Output the (x, y) coordinate of the center of the cell containing the given text.  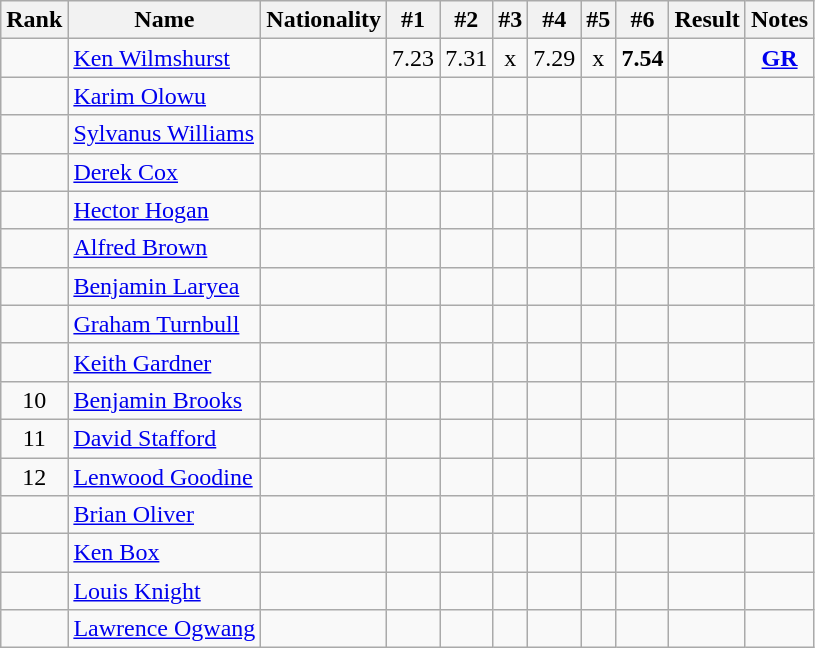
Lenwood Goodine (164, 477)
GR (779, 58)
#4 (554, 20)
Ken Box (164, 553)
Derek Cox (164, 172)
Result (707, 20)
Ken Wilmshurst (164, 58)
Sylvanus Williams (164, 134)
7.31 (466, 58)
10 (34, 400)
David Stafford (164, 438)
#5 (598, 20)
11 (34, 438)
Louis Knight (164, 591)
7.54 (642, 58)
Rank (34, 20)
7.23 (414, 58)
Brian Oliver (164, 515)
Hector Hogan (164, 210)
Keith Gardner (164, 362)
Graham Turnbull (164, 324)
Karim Olowu (164, 96)
12 (34, 477)
#3 (510, 20)
Name (164, 20)
Benjamin Laryea (164, 286)
#6 (642, 20)
#1 (414, 20)
7.29 (554, 58)
Benjamin Brooks (164, 400)
#2 (466, 20)
Nationality (324, 20)
Alfred Brown (164, 248)
Lawrence Ogwang (164, 629)
Notes (779, 20)
